Find where the given text appears and provide that cell's center as (X, Y) coordinate. 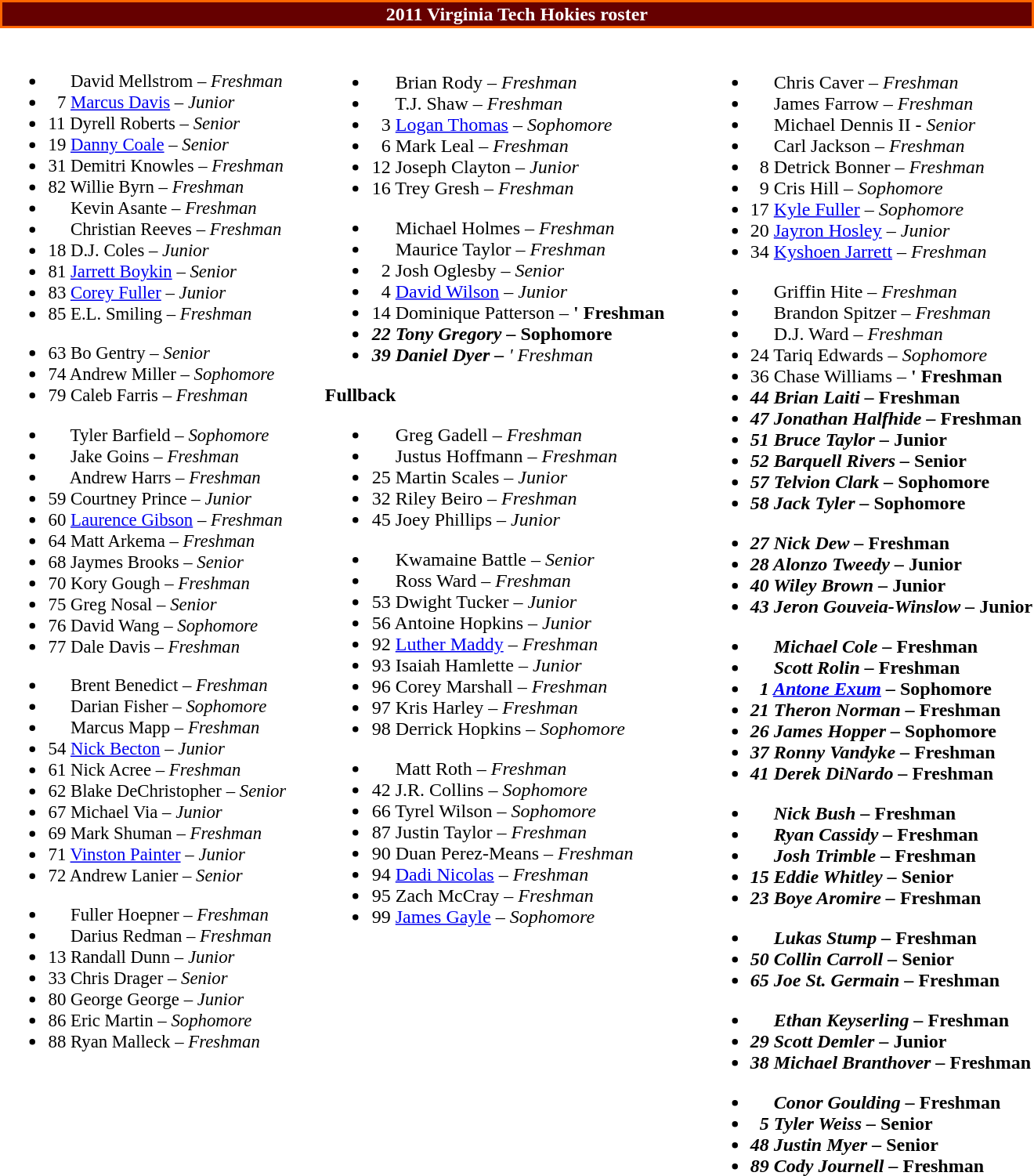
2011 Virginia Tech Hokies roster (517, 14)
